Return (X, Y) of the center of cell containing provided text 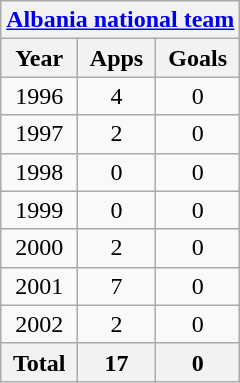
2001 (40, 286)
1996 (40, 96)
Year (40, 58)
4 (117, 96)
Total (40, 362)
1999 (40, 210)
17 (117, 362)
2000 (40, 248)
Goals (197, 58)
Apps (117, 58)
Albania national team (120, 20)
1997 (40, 134)
7 (117, 286)
2002 (40, 324)
1998 (40, 172)
